Return the (X, Y) coordinate for the center point of the cell that contains the specified text.  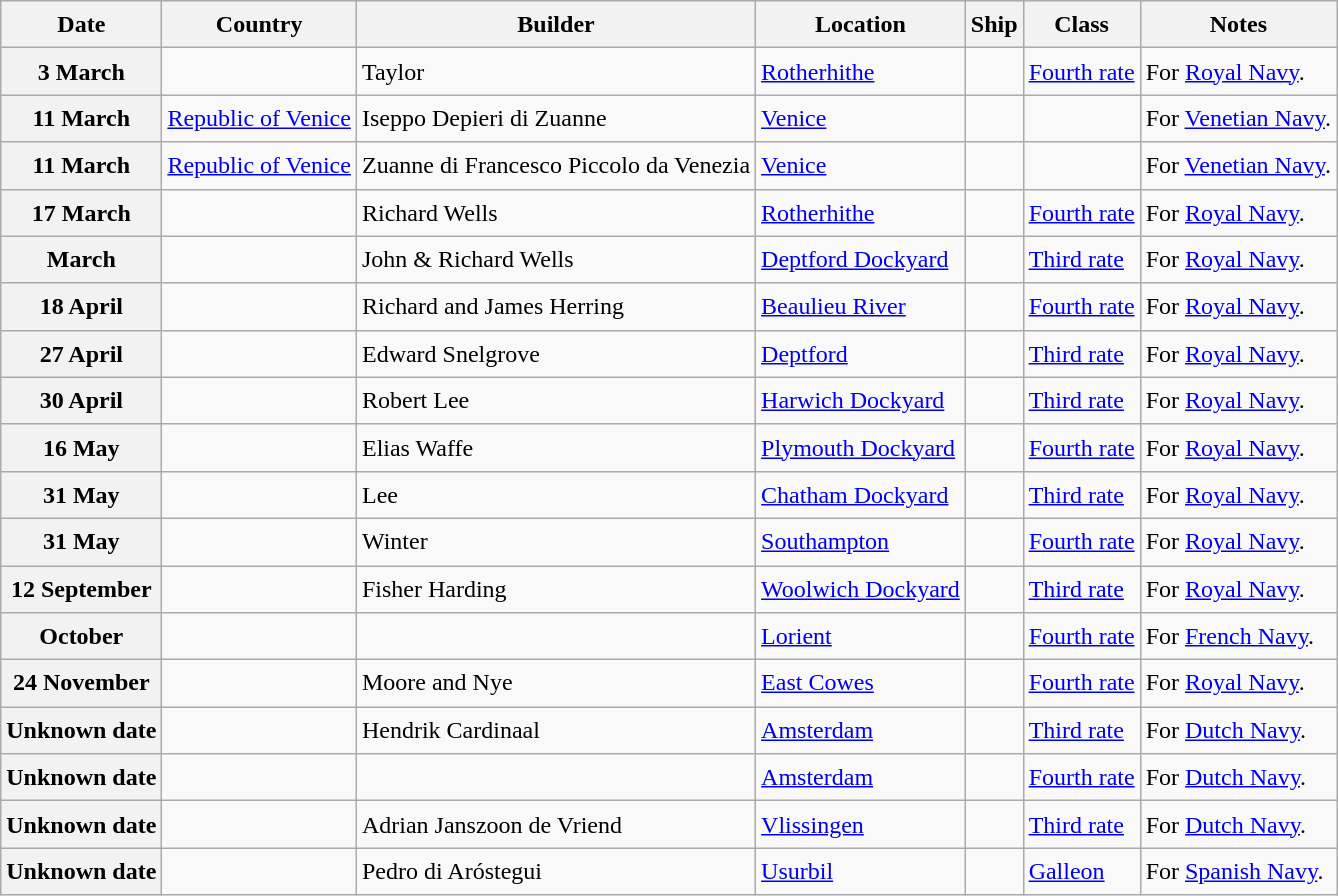
Pedro di Aróstegui (556, 872)
Adrian Janszoon de Vriend (556, 824)
Winter (556, 542)
30 April (82, 400)
Location (861, 24)
Moore and Nye (556, 684)
Woolwich Dockyard (861, 590)
Richard and James Herring (556, 306)
Date (82, 24)
Zuanne di Francesco Piccolo da Venezia (556, 166)
Lee (556, 494)
March (82, 260)
Deptford (861, 354)
12 September (82, 590)
For Spanish Navy. (1238, 872)
Iseppo Depieri di Zuanne (556, 118)
18 April (82, 306)
3 March (82, 72)
16 May (82, 448)
John & Richard Wells (556, 260)
Hendrik Cardinaal (556, 730)
Robert Lee (556, 400)
24 November (82, 684)
Usurbil (861, 872)
Deptford Dockyard (861, 260)
Class (1082, 24)
East Cowes (861, 684)
Southampton (861, 542)
Country (260, 24)
Beaulieu River (861, 306)
Plymouth Dockyard (861, 448)
Edward Snelgrove (556, 354)
Taylor (556, 72)
Lorient (861, 636)
October (82, 636)
Elias Waffe (556, 448)
For French Navy. (1238, 636)
Builder (556, 24)
27 April (82, 354)
Ship (994, 24)
Chatham Dockyard (861, 494)
17 March (82, 212)
Harwich Dockyard (861, 400)
Richard Wells (556, 212)
Fisher Harding (556, 590)
Notes (1238, 24)
Galleon (1082, 872)
Vlissingen (861, 824)
